Pinpoint the cell where the given text exists, returning its (X, Y) midpoint coordinate. 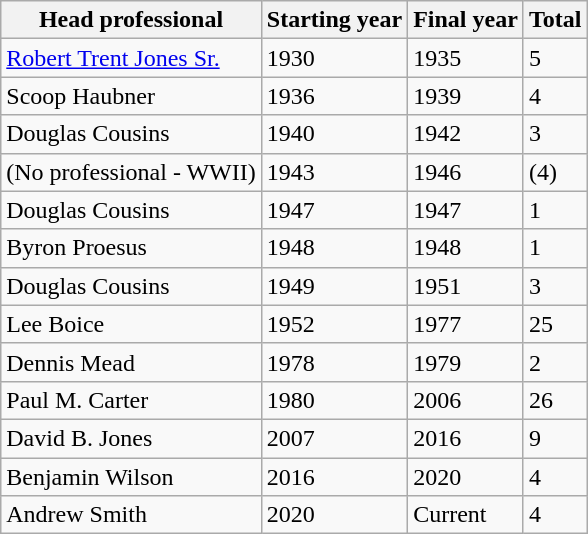
Final year (466, 20)
2 (555, 362)
Andrew Smith (132, 515)
1935 (466, 58)
David B. Jones (132, 438)
Dennis Mead (132, 362)
Lee Boice (132, 324)
Robert Trent Jones Sr. (132, 58)
Current (466, 515)
Head professional (132, 20)
1951 (466, 286)
1943 (334, 172)
Starting year (334, 20)
Byron Proesus (132, 248)
1946 (466, 172)
1952 (334, 324)
1936 (334, 96)
(No professional - WWII) (132, 172)
1939 (466, 96)
1978 (334, 362)
Scoop Haubner (132, 96)
Total (555, 20)
1977 (466, 324)
1979 (466, 362)
2006 (466, 400)
2007 (334, 438)
5 (555, 58)
1949 (334, 286)
Benjamin Wilson (132, 477)
1930 (334, 58)
1942 (466, 134)
9 (555, 438)
26 (555, 400)
1980 (334, 400)
(4) (555, 172)
1940 (334, 134)
25 (555, 324)
Paul M. Carter (132, 400)
